Pinpoint the cell where the given text exists, returning its (X, Y) midpoint coordinate. 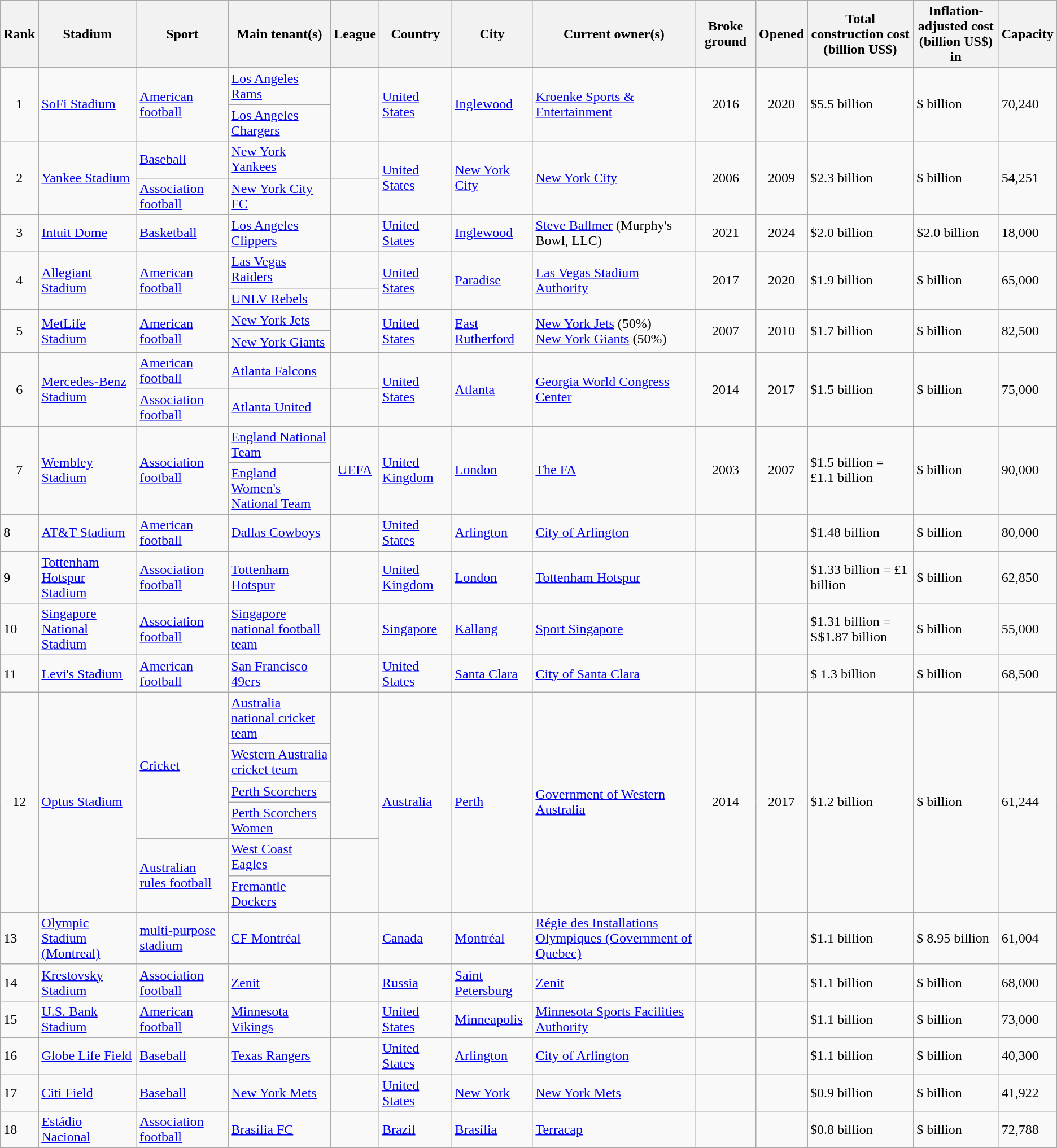
Total construction cost(billion US$) (861, 34)
Mercedes-Benz Stadium (88, 389)
61,244 (1028, 802)
Kallang (492, 629)
$1.48 billion (861, 533)
Brasília (492, 1130)
Australia national cricket team (279, 718)
San Francisco 49ers (279, 674)
15 (19, 1019)
4 (19, 280)
Steve Ballmer (Murphy's Bowl, LLC) (614, 233)
$ 1.3 billion (861, 674)
9 (19, 577)
Santa Clara (492, 674)
7 (19, 470)
$1.2 billion (861, 802)
Los Angeles Clippers (279, 233)
multi-purpose stadium (182, 938)
61,004 (1028, 938)
Minnesota Vikings (279, 1019)
City (492, 34)
75,000 (1028, 389)
2006 (726, 178)
Krestovsky Stadium (88, 982)
New York Yankees (279, 159)
Fremantle Dockers (279, 894)
Brasília FC (279, 1130)
Perth Scorchers (279, 791)
13 (19, 938)
62,850 (1028, 577)
Optus Stadium (88, 802)
2021 (726, 233)
5 (19, 331)
U.S. Bank Stadium (88, 1019)
80,000 (1028, 533)
Paradise (492, 280)
UEFA (355, 470)
$1.9 billion (861, 280)
Levi's Stadium (88, 674)
2010 (781, 331)
68,500 (1028, 674)
Singapore (416, 629)
City of Santa Clara (614, 674)
Perth Scorchers Women (279, 821)
Perth (492, 802)
3 (19, 233)
New York Jets (279, 320)
Inflation-adjusted cost(billion US$) in (956, 34)
Yankee Stadium (88, 178)
2003 (726, 470)
2016 (726, 104)
72,788 (1028, 1130)
Citi Field (88, 1093)
18 (19, 1130)
Country (416, 34)
Georgia World Congress Center (614, 389)
Sport Singapore (614, 629)
18,000 (1028, 233)
$0.8 billion (861, 1130)
AT&T Stadium (88, 533)
New York Giants (279, 341)
Singapore National Stadium (88, 629)
The FA (614, 470)
Australia (416, 802)
Régie des Installations Olympiques (Government of Quebec) (614, 938)
Intuit Dome (88, 233)
Wembley Stadium (88, 470)
1 (19, 104)
Montréal (492, 938)
65,000 (1028, 280)
Broke ground (726, 34)
Government of Western Australia (614, 802)
10 (19, 629)
$5.5 billion (861, 104)
Globe Life Field (88, 1055)
Atlanta United (279, 408)
Rank (19, 34)
82,500 (1028, 331)
Sport (182, 34)
Minneapolis (492, 1019)
Texas Rangers (279, 1055)
2009 (781, 178)
Kroenke Sports & Entertainment (614, 104)
Las Vegas Raiders (279, 270)
Basketball (182, 233)
West Coast Eagles (279, 857)
Atlanta Falcons (279, 370)
Los Angeles Chargers (279, 123)
New York City FC (279, 196)
40,300 (1028, 1055)
CF Montréal (279, 938)
14 (19, 982)
17 (19, 1093)
55,000 (1028, 629)
England Women's National Team (279, 489)
England National Team (279, 444)
6 (19, 389)
Las Vegas Stadium Authority (614, 280)
Saint Petersburg (492, 982)
$ 8.95 billion (956, 938)
New York (492, 1093)
$1.7 billion (861, 331)
68,000 (1028, 982)
Tottenham Hotspur Stadium (88, 577)
Allegiant Stadium (88, 280)
Australian rules football (182, 875)
$2.3 billion (861, 178)
2024 (781, 233)
League (355, 34)
$1.5 billion (861, 389)
Terracap (614, 1130)
12 (19, 802)
$1.33 billion = £1 billion (861, 577)
70,240 (1028, 104)
2 (19, 178)
Capacity (1028, 34)
Stadium (88, 34)
Singapore national football team (279, 629)
Los Angeles Rams (279, 86)
Olympic Stadium (Montreal) (88, 938)
Brazil (416, 1130)
Russia (416, 982)
Main tenant(s) (279, 34)
Estádio Nacional (88, 1130)
MetLife Stadium (88, 331)
41,922 (1028, 1093)
Atlanta (492, 389)
Minnesota Sports Facilities Authority (614, 1019)
New York Jets (50%)New York Giants (50%) (614, 331)
Canada (416, 938)
Current owner(s) (614, 34)
SoFi Stadium (88, 104)
Cricket (182, 765)
11 (19, 674)
$1.5 billion = £1.1 billion (861, 470)
54,251 (1028, 178)
Dallas Cowboys (279, 533)
8 (19, 533)
Opened (781, 34)
Western Australia cricket team (279, 762)
UNLV Rebels (279, 299)
73,000 (1028, 1019)
$0.9 billion (861, 1093)
90,000 (1028, 470)
East Rutherford (492, 331)
16 (19, 1055)
$1.31 billion = S$1.87 billion (861, 629)
